Capture the cell that displays the provided text and extract its (x, y) central coordinate. 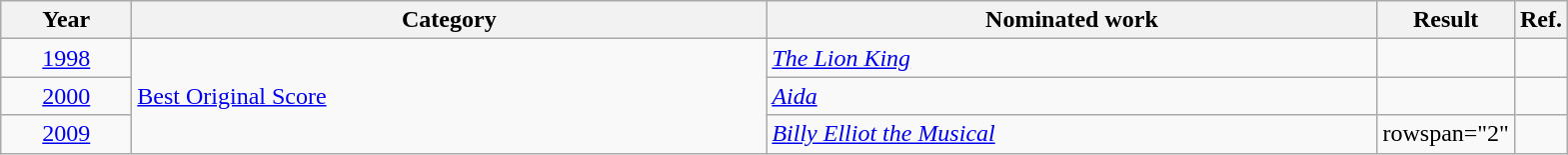
Year (66, 20)
Best Original Score (450, 96)
Aida (1071, 96)
2009 (66, 134)
Category (450, 20)
The Lion King (1071, 58)
Nominated work (1071, 20)
Result (1446, 20)
Billy Elliot the Musical (1071, 134)
rowspan="2" (1446, 134)
1998 (66, 58)
Ref. (1541, 20)
2000 (66, 96)
